Scan for the cell matching the given text and deliver its (x, y) coordinate at center. 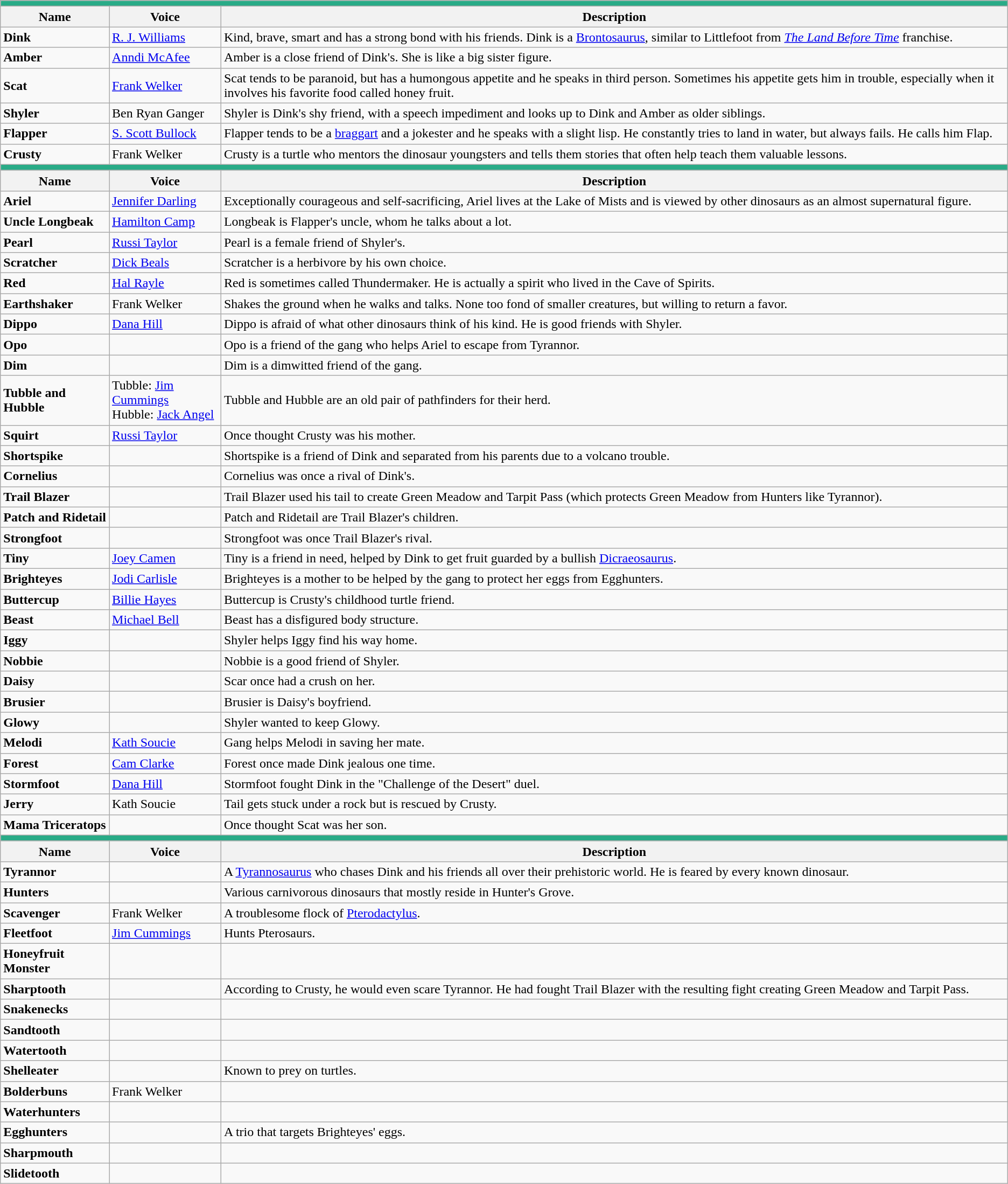
Hal Rayle (165, 283)
Tiny is a friend in need, helped by Dink to get fruit guarded by a bullish Dicraeosaurus. (614, 558)
Red is sometimes called Thundermaker. He is actually a spirit who lived in the Cave of Spirits. (614, 283)
Jim Cummings (165, 934)
Strongfoot (55, 538)
Squirt (55, 435)
Mama Triceratops (55, 825)
Red (55, 283)
Once thought Crusty was his mother. (614, 435)
Flapper (55, 134)
Amber is a close friend of Dink's. She is like a big sister figure. (614, 58)
Dick Beals (165, 263)
Stormfoot fought Dink in the "Challenge of the Desert" duel. (614, 784)
Brighteyes (55, 579)
Anndi McAfee (165, 58)
Various carnivorous dinosaurs that mostly reside in Hunter's Grove. (614, 892)
Brighteyes is a mother to be helped by the gang to protect her eggs from Egghunters. (614, 579)
Buttercup is Crusty's childhood turtle friend. (614, 600)
Shelleater (55, 1071)
Shyler (55, 113)
Nobbie (55, 661)
A trio that targets Brighteyes' eggs. (614, 1132)
Shortspike is a friend of Dink and separated from his parents due to a volcano trouble. (614, 456)
According to Crusty, he would even scare Tyrannor. He had fought Trail Blazer with the resulting fight creating Green Meadow and Tarpit Pass. (614, 989)
Ariel (55, 201)
Tubble and Hubble (55, 400)
Opo is a friend of the gang who helps Ariel to escape from Tyrannor. (614, 345)
Once thought Scat was her son. (614, 825)
Patch and Ridetail are Trail Blazer's children. (614, 517)
Brusier is Daisy's boyfriend. (614, 702)
Hamilton Camp (165, 221)
Cornelius was once a rival of Dink's. (614, 476)
A troublesome flock of Pterodactylus. (614, 913)
Hunts Pterosaurs. (614, 934)
Cornelius (55, 476)
Uncle Longbeak (55, 221)
Tubble and Hubble are an old pair of pathfinders for their herd. (614, 400)
S. Scott Bullock (165, 134)
Shyler helps Iggy find his way home. (614, 640)
Honeyfruit Monster (55, 961)
Snakenecks (55, 1009)
Kind, brave, smart and has a strong bond with his friends. Dink is a Brontosaurus, similar to Littlefoot from The Land Before Time franchise. (614, 37)
Jerry (55, 804)
Daisy (55, 681)
Amber (55, 58)
Scratcher (55, 263)
Dippo (55, 324)
Buttercup (55, 600)
Gang helps Melodi in saving her mate. (614, 743)
Known to prey on turtles. (614, 1071)
Tail gets stuck under a rock but is rescued by Crusty. (614, 804)
Tiny (55, 558)
Brusier (55, 702)
Forest once made Dink jealous one time. (614, 763)
Iggy (55, 640)
Glowy (55, 722)
Sharpmouth (55, 1153)
Dim is a dimwitted friend of the gang. (614, 365)
Ben Ryan Ganger (165, 113)
Pearl (55, 242)
Shyler is Dink's shy friend, with a speech impediment and looks up to Dink and Amber as older siblings. (614, 113)
Tyrannor (55, 872)
Hunters (55, 892)
Jodi Carlisle (165, 579)
Stormfoot (55, 784)
Shortspike (55, 456)
Scavenger (55, 913)
Dippo is afraid of what other dinosaurs think of his kind. He is good friends with Shyler. (614, 324)
Watertooth (55, 1050)
Joey Camen (165, 558)
Scar once had a crush on her. (614, 681)
Scat (55, 85)
Jennifer Darling (165, 201)
Beast (55, 620)
Trail Blazer (55, 497)
Strongfoot was once Trail Blazer's rival. (614, 538)
Beast has a disfigured body structure. (614, 620)
Trail Blazer used his tail to create Green Meadow and Tarpit Pass (which protects Green Meadow from Hunters like Tyrannor). (614, 497)
Earthshaker (55, 304)
Melodi (55, 743)
Shakes the ground when he walks and talks. None too fond of smaller creatures, but willing to return a favor. (614, 304)
R. J. Williams (165, 37)
Crusty (55, 154)
Fleetfoot (55, 934)
Forest (55, 763)
Egghunters (55, 1132)
Dim (55, 365)
Nobbie is a good friend of Shyler. (614, 661)
Scratcher is a herbivore by his own choice. (614, 263)
Longbeak is Flapper's uncle, whom he talks about a lot. (614, 221)
Exceptionally courageous and self-sacrificing, Ariel lives at the Lake of Mists and is viewed by other dinosaurs as an almost supernatural figure. (614, 201)
Tubble: Jim CummingsHubble: Jack Angel (165, 400)
Michael Bell (165, 620)
Sandtooth (55, 1030)
Sharptooth (55, 989)
Cam Clarke (165, 763)
Pearl is a female friend of Shyler's. (614, 242)
Bolderbuns (55, 1091)
Opo (55, 345)
Dink (55, 37)
Patch and Ridetail (55, 517)
A Tyrannosaurus who chases Dink and his friends all over their prehistoric world. He is feared by every known dinosaur. (614, 872)
Shyler wanted to keep Glowy. (614, 722)
Billie Hayes (165, 600)
Crusty is a turtle who mentors the dinosaur youngsters and tells them stories that often help teach them valuable lessons. (614, 154)
Waterhunters (55, 1112)
Slidetooth (55, 1173)
